Determine the (X, Y) coordinate at the center of the cell enclosing the given text.  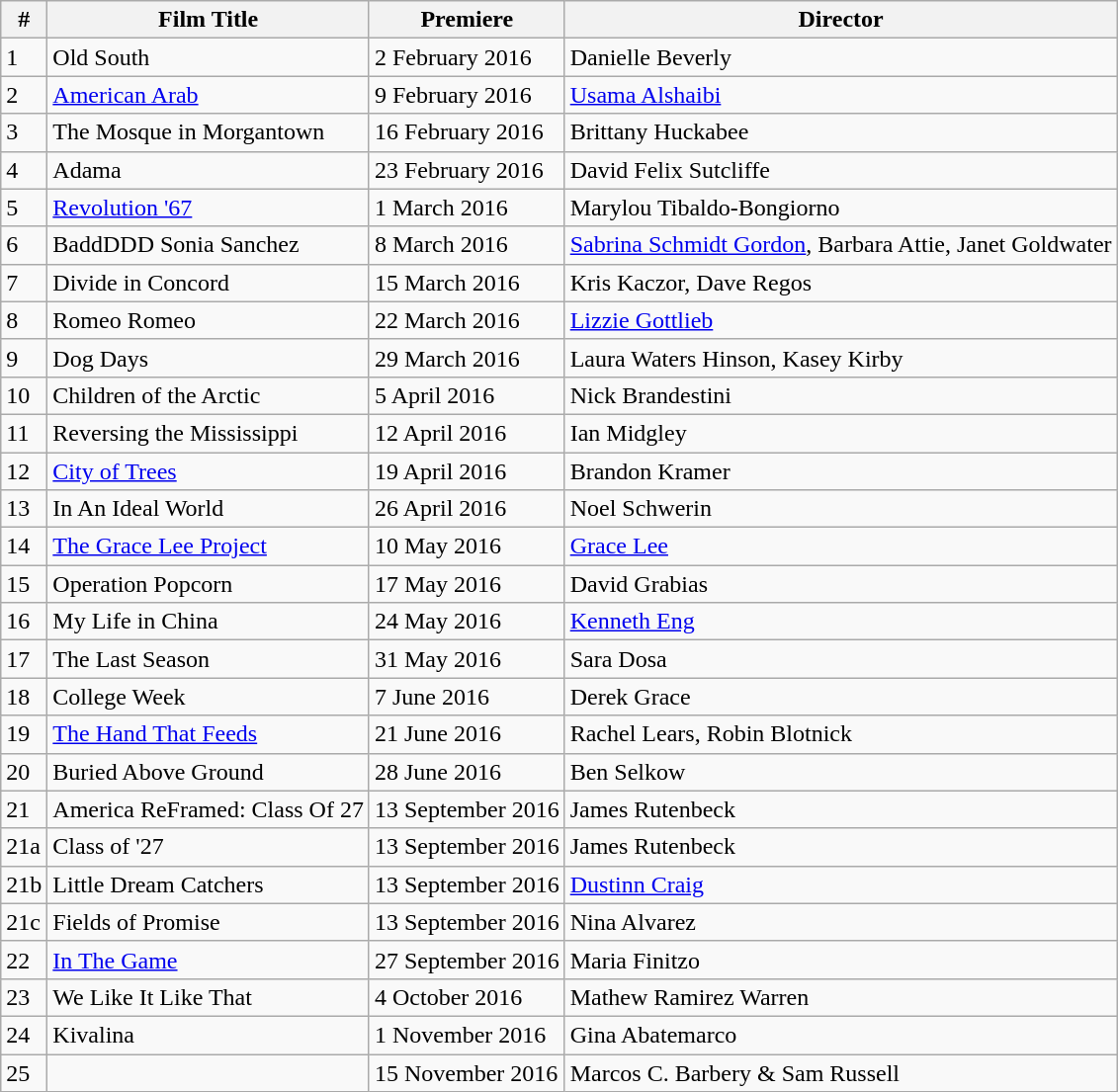
The Mosque in Morgantown (209, 132)
8 March 2016 (467, 245)
5 April 2016 (467, 395)
1 November 2016 (467, 1035)
Operation Popcorn (209, 584)
The Last Season (209, 659)
1 (24, 57)
10 May 2016 (467, 546)
4 (24, 170)
10 (24, 395)
Brandon Kramer (840, 471)
Ben Selkow (840, 772)
5 (24, 208)
Nina Alvarez (840, 922)
Kris Kaczor, Dave Regos (840, 283)
23 (24, 997)
11 (24, 433)
Gina Abatemarco (840, 1035)
Class of '27 (209, 847)
27 September 2016 (467, 960)
31 May 2016 (467, 659)
In An Ideal World (209, 509)
College Week (209, 697)
7 (24, 283)
America ReFramed: Class Of 27 (209, 809)
Premiere (467, 20)
4 October 2016 (467, 997)
28 June 2016 (467, 772)
Divide in Concord (209, 283)
The Hand That Feeds (209, 734)
19 (24, 734)
Marcos C. Barbery & Sam Russell (840, 1072)
21a (24, 847)
14 (24, 546)
Kenneth Eng (840, 622)
Adama (209, 170)
BaddDDD Sonia Sanchez (209, 245)
2 (24, 95)
In The Game (209, 960)
24 May 2016 (467, 622)
12 (24, 471)
1 March 2016 (467, 208)
Reversing the Mississippi (209, 433)
29 March 2016 (467, 358)
16 February 2016 (467, 132)
Grace Lee (840, 546)
Little Dream Catchers (209, 884)
2 February 2016 (467, 57)
Rachel Lears, Robin Blotnick (840, 734)
26 April 2016 (467, 509)
# (24, 20)
19 April 2016 (467, 471)
Lizzie Gottlieb (840, 320)
Marylou Tibaldo-Bongiorno (840, 208)
Sara Dosa (840, 659)
15 March 2016 (467, 283)
18 (24, 697)
American Arab (209, 95)
Old South (209, 57)
Noel Schwerin (840, 509)
Maria Finitzo (840, 960)
Brittany Huckabee (840, 132)
Derek Grace (840, 697)
Children of the Arctic (209, 395)
20 (24, 772)
15 (24, 584)
15 November 2016 (467, 1072)
7 June 2016 (467, 697)
Revolution '67 (209, 208)
Danielle Beverly (840, 57)
Dustinn Craig (840, 884)
Fields of Promise (209, 922)
9 February 2016 (467, 95)
Ian Midgley (840, 433)
17 (24, 659)
David Grabias (840, 584)
21 (24, 809)
21 June 2016 (467, 734)
23 February 2016 (467, 170)
9 (24, 358)
21c (24, 922)
Buried Above Ground (209, 772)
Usama Alshaibi (840, 95)
6 (24, 245)
13 (24, 509)
Film Title (209, 20)
Dog Days (209, 358)
12 April 2016 (467, 433)
16 (24, 622)
Director (840, 20)
Mathew Ramirez Warren (840, 997)
Sabrina Schmidt Gordon, Barbara Attie, Janet Goldwater (840, 245)
The Grace Lee Project (209, 546)
Nick Brandestini (840, 395)
Romeo Romeo (209, 320)
24 (24, 1035)
3 (24, 132)
Kivalina (209, 1035)
City of Trees (209, 471)
21b (24, 884)
David Felix Sutcliffe (840, 170)
17 May 2016 (467, 584)
22 March 2016 (467, 320)
22 (24, 960)
My Life in China (209, 622)
8 (24, 320)
25 (24, 1072)
We Like It Like That (209, 997)
Laura Waters Hinson, Kasey Kirby (840, 358)
